For the text-containing cell, return its midpoint in (X, Y) coordinate format. 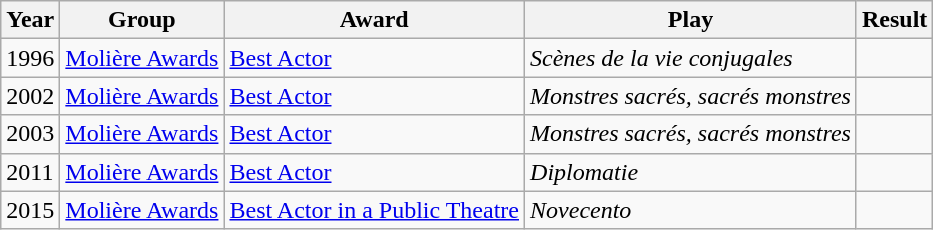
Group (142, 20)
Play (691, 20)
1996 (30, 58)
Result (894, 20)
Award (374, 20)
2011 (30, 172)
Scènes de la vie conjugales (691, 58)
2015 (30, 210)
Best Actor in a Public Theatre (374, 210)
2002 (30, 96)
Year (30, 20)
2003 (30, 134)
Novecento (691, 210)
Diplomatie (691, 172)
